From the cell containing the given text, extract its center point as (x, y) coordinate. 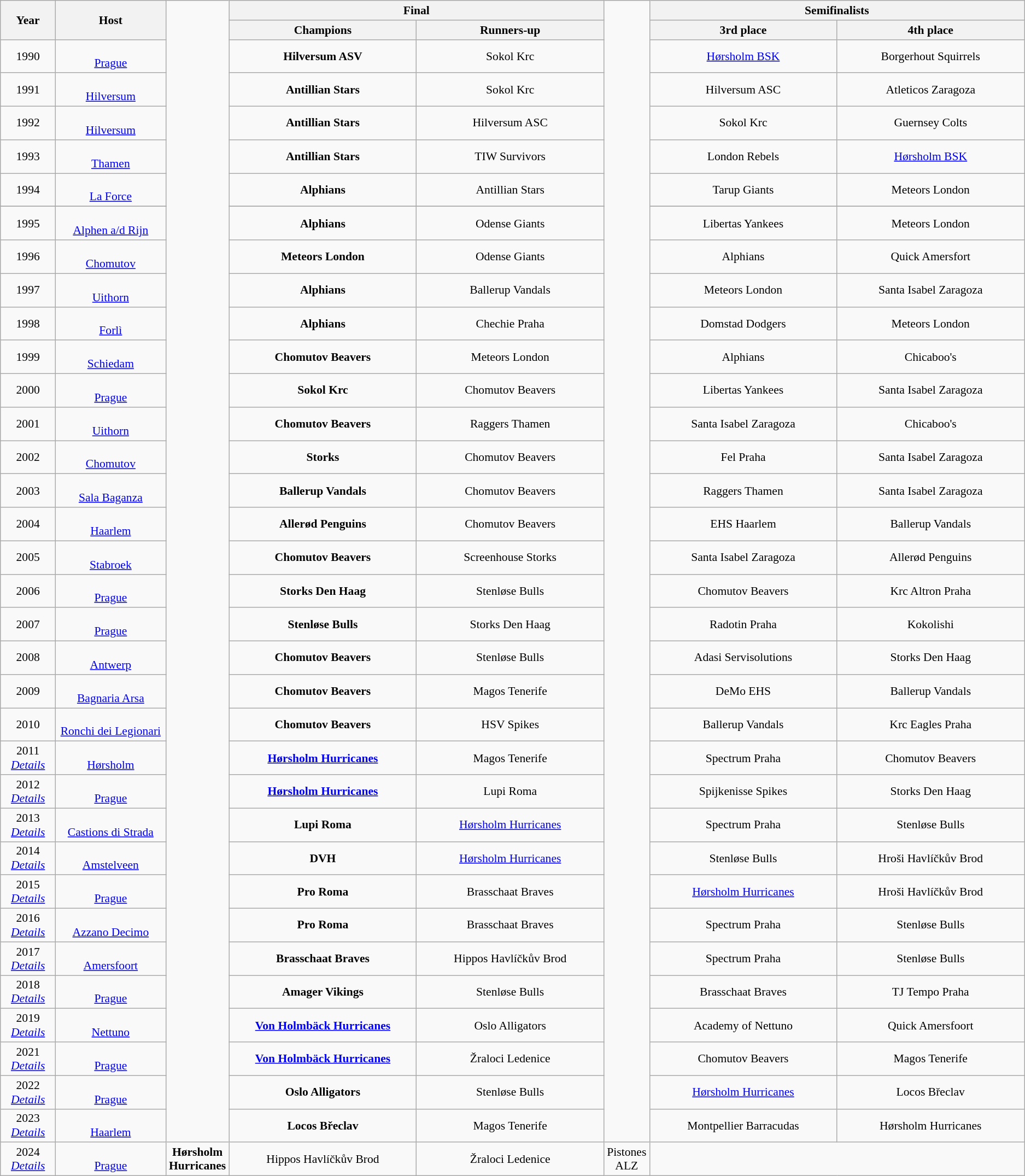
2017Details (28, 959)
1993 (28, 156)
2006 (28, 590)
2009 (28, 691)
Ronchi dei Legionari (111, 725)
Amersfoort (111, 959)
Quick Amersfoort (930, 1026)
2012Details (28, 792)
Azzano Decimo (111, 925)
2013Details (28, 824)
London Rebels (743, 156)
Sala Baganza (111, 491)
4th place (930, 30)
Chechie Praha (511, 324)
2015Details (28, 892)
1998 (28, 324)
TIW Survivors (511, 156)
Stabroek (111, 558)
Fel Praha (743, 457)
DVH (323, 858)
2019Details (28, 1026)
Krc Eagles Praha (930, 725)
Kokolishi (930, 624)
2022Details (28, 1092)
Quick Amersfort (930, 257)
Champions (323, 30)
2023Details (28, 1125)
Pistones ALZ (627, 1159)
Academy of Nettuno (743, 1026)
EHS Haarlem (743, 524)
1991 (28, 90)
1994 (28, 190)
Amager Vikings (323, 992)
TJ Tempo Praha (930, 992)
2003 (28, 491)
Schiedam (111, 358)
Borgerhout Squirrels (930, 56)
1990 (28, 56)
Thamen (111, 156)
1999 (28, 358)
Spijkenisse Spikes (743, 792)
Semifinalists (837, 10)
Hørsholm (111, 758)
2008 (28, 658)
3rd place (743, 30)
2002 (28, 457)
Montpellier Barracudas (743, 1125)
Adasi Servisolutions (743, 658)
1992 (28, 124)
2001 (28, 424)
Atleticos Zaragoza (930, 90)
2021Details (28, 1058)
La Force (111, 190)
2018Details (28, 992)
Host (111, 20)
1995 (28, 223)
Amstelveen (111, 858)
2005 (28, 558)
Bagnaria Arsa (111, 691)
Runners-up (511, 30)
Castions di Strada (111, 824)
2014Details (28, 858)
2011Details (28, 758)
Final (417, 10)
2000 (28, 390)
Nettuno (111, 1026)
Antwerp (111, 658)
Hilversum ASV (323, 56)
Alphen a/d Rijn (111, 223)
2010 (28, 725)
2004 (28, 524)
2007 (28, 624)
Year (28, 20)
Tarup Giants (743, 190)
1997 (28, 290)
2024Details (28, 1159)
Radotin Praha (743, 624)
1996 (28, 257)
2016Details (28, 925)
Screenhouse Storks (511, 558)
Forlì (111, 324)
DeMo EHS (743, 691)
Domstad Dodgers (743, 324)
Guernsey Colts (930, 124)
Storks (323, 457)
HSV Spikes (511, 725)
Krc Altron Praha (930, 590)
